For the text-containing cell, return its midpoint in [x, y] coordinate format. 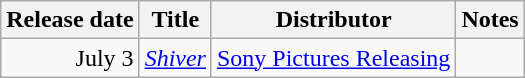
July 3 [70, 58]
Sony Pictures Releasing [333, 58]
Release date [70, 20]
Notes [490, 20]
Distributor [333, 20]
Shiver [175, 58]
Title [175, 20]
